Scan for the cell matching the given text and deliver its (X, Y) coordinate at center. 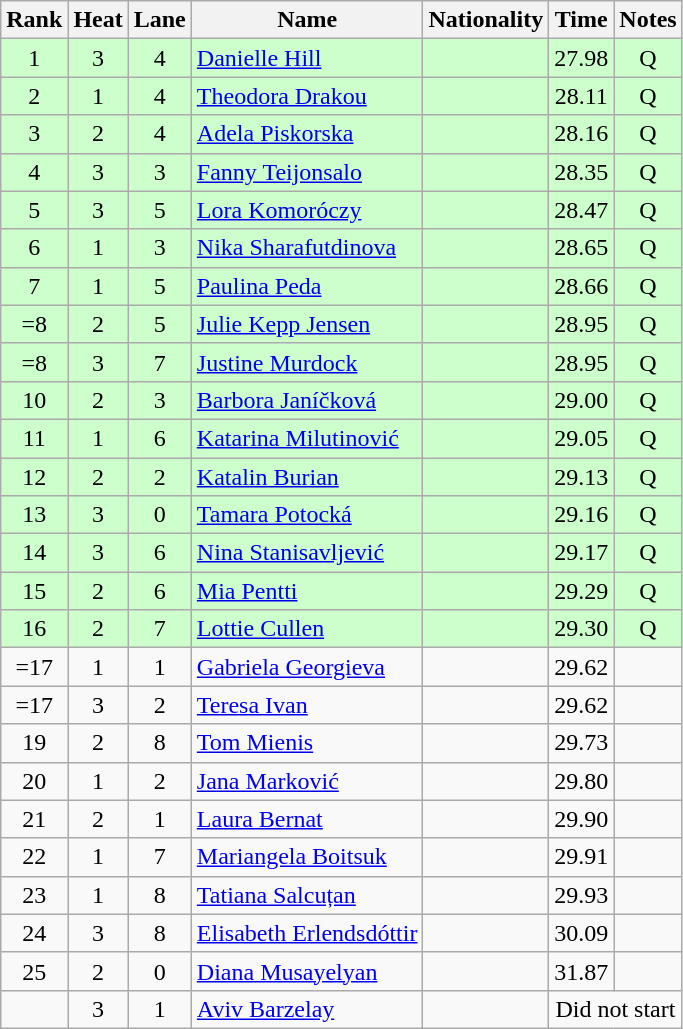
Name (307, 20)
Danielle Hill (307, 58)
Diana Musayelyan (307, 971)
Tatiana Salcuțan (307, 895)
Nina Stanisavljević (307, 553)
28.11 (582, 96)
Mia Pentti (307, 591)
28.16 (582, 134)
29.05 (582, 438)
23 (34, 895)
Julie Kepp Jensen (307, 324)
Notes (648, 20)
Rank (34, 20)
29.90 (582, 819)
Tom Mienis (307, 743)
25 (34, 971)
Elisabeth Erlendsdóttir (307, 933)
21 (34, 819)
19 (34, 743)
Lottie Cullen (307, 629)
12 (34, 477)
31.87 (582, 971)
29.29 (582, 591)
Theodora Drakou (307, 96)
Aviv Barzelay (307, 1009)
10 (34, 400)
29.00 (582, 400)
Fanny Teijonsalo (307, 172)
16 (34, 629)
Adela Piskorska (307, 134)
Katarina Milutinović (307, 438)
Tamara Potocká (307, 515)
15 (34, 591)
Gabriela Georgieva (307, 667)
Laura Bernat (307, 819)
Lane (160, 20)
29.93 (582, 895)
24 (34, 933)
28.47 (582, 210)
29.80 (582, 781)
29.91 (582, 857)
Time (582, 20)
29.13 (582, 477)
Heat (98, 20)
30.09 (582, 933)
11 (34, 438)
28.65 (582, 248)
29.30 (582, 629)
Lora Komoróczy (307, 210)
Nika Sharafutdinova (307, 248)
Nationality (486, 20)
14 (34, 553)
29.17 (582, 553)
22 (34, 857)
Justine Murdock (307, 362)
29.16 (582, 515)
28.35 (582, 172)
20 (34, 781)
Did not start (616, 1009)
28.66 (582, 286)
Jana Marković (307, 781)
13 (34, 515)
Paulina Peda (307, 286)
29.73 (582, 743)
27.98 (582, 58)
Katalin Burian (307, 477)
Teresa Ivan (307, 705)
Barbora Janíčková (307, 400)
Mariangela Boitsuk (307, 857)
